Capture the cell that displays the provided text and extract its [X, Y] central coordinate. 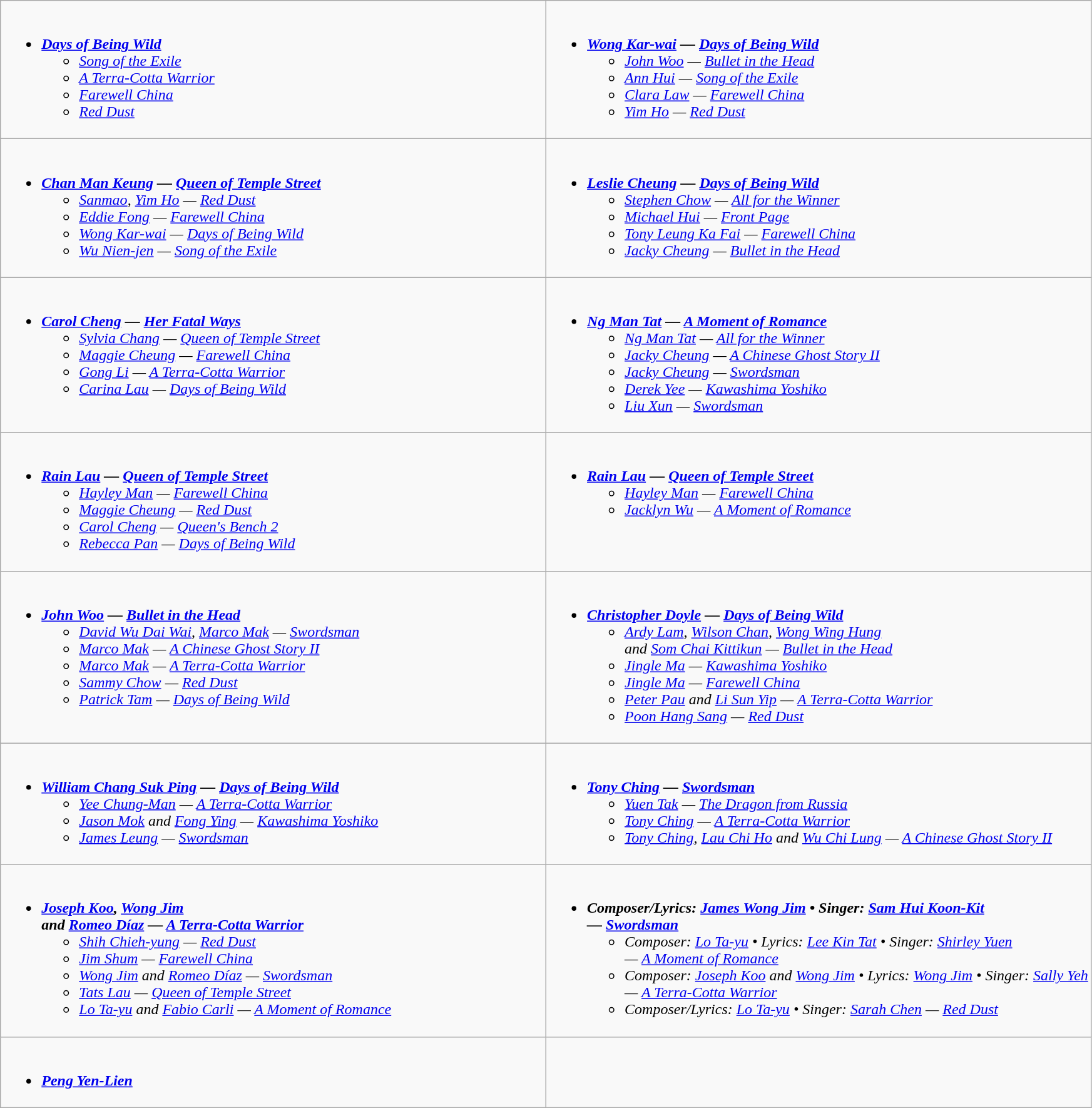
Rain Lau — Queen of Temple StreetHayley Man — Farewell ChinaMaggie Cheung — Red DustCarol Cheng — Queen's Bench 2Rebecca Pan — Days of Being Wild [273, 502]
William Chang Suk Ping — Days of Being WildYee Chung-Man — A Terra-Cotta WarriorJason Mok and Fong Ying — Kawashima YoshikoJames Leung — Swordsman [273, 804]
Peng Yen-Lien [273, 1072]
Wong Kar-wai — Days of Being WildJohn Woo — Bullet in the HeadAnn Hui — Song of the ExileClara Law — Farewell ChinaYim Ho — Red Dust [819, 70]
Days of Being WildSong of the ExileA Terra-Cotta WarriorFarewell ChinaRed Dust [273, 70]
Rain Lau — Queen of Temple StreetHayley Man — Farewell ChinaJacklyn Wu — A Moment of Romance [819, 502]
